Scan for the cell matching the given text and deliver its [X, Y] coordinate at center. 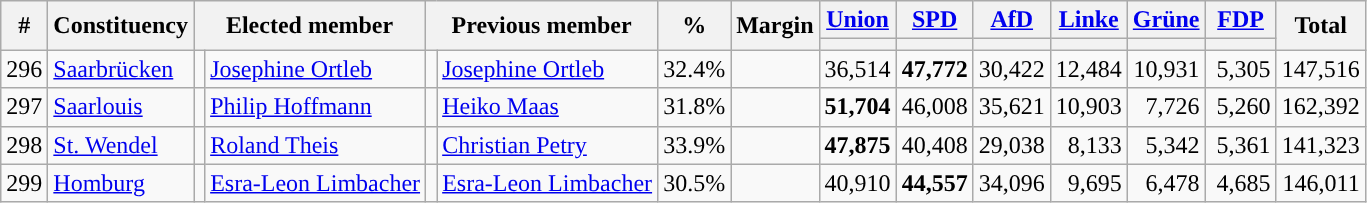
AfD [1012, 20]
9,695 [1088, 183]
51,704 [858, 107]
St. Wendel [121, 145]
35,621 [1012, 107]
296 [24, 69]
31.8% [694, 107]
12,484 [1088, 69]
44,557 [934, 183]
Christian Petry [548, 145]
5,361 [1240, 145]
Roland Theis [316, 145]
Total [1320, 26]
Union [858, 20]
Philip Hoffmann [316, 107]
30.5% [694, 183]
5,260 [1240, 107]
Homburg [121, 183]
6,478 [1166, 183]
5,342 [1166, 145]
Heiko Maas [548, 107]
Constituency [121, 26]
299 [24, 183]
10,931 [1166, 69]
32.4% [694, 69]
Margin [775, 26]
% [694, 26]
147,516 [1320, 69]
162,392 [1320, 107]
Saarlouis [121, 107]
Linke [1088, 20]
10,903 [1088, 107]
141,323 [1320, 145]
298 [24, 145]
SPD [934, 20]
Grüne [1166, 20]
Saarbrücken [121, 69]
47,772 [934, 69]
30,422 [1012, 69]
146,011 [1320, 183]
40,910 [858, 183]
7,726 [1166, 107]
8,133 [1088, 145]
5,305 [1240, 69]
# [24, 26]
Previous member [542, 26]
297 [24, 107]
FDP [1240, 20]
34,096 [1012, 183]
33.9% [694, 145]
47,875 [858, 145]
40,408 [934, 145]
Elected member [310, 26]
36,514 [858, 69]
4,685 [1240, 183]
29,038 [1012, 145]
46,008 [934, 107]
